From the cell containing the given text, extract its center point as (x, y) coordinate. 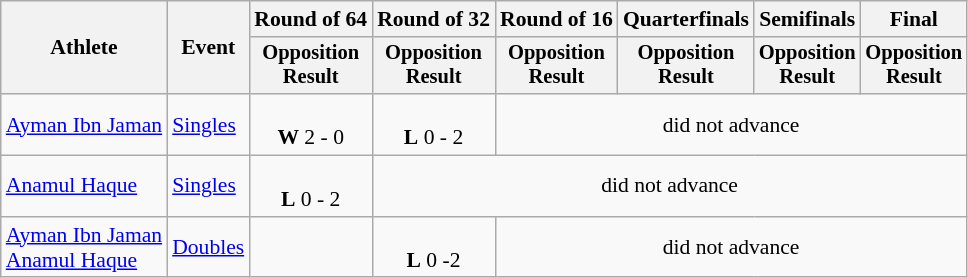
Semifinals (808, 19)
Quarterfinals (686, 19)
Athlete (84, 48)
Ayman Ibn JamanAnamul Haque (84, 248)
Ayman Ibn Jaman (84, 124)
W 2 - 0 (310, 124)
Doubles (208, 248)
L 0 -2 (434, 248)
Round of 16 (556, 19)
Round of 32 (434, 19)
Event (208, 48)
Final (914, 19)
Round of 64 (310, 19)
Anamul Haque (84, 186)
